Search for the cell housing the specified text and yield its (x, y) center coordinate. 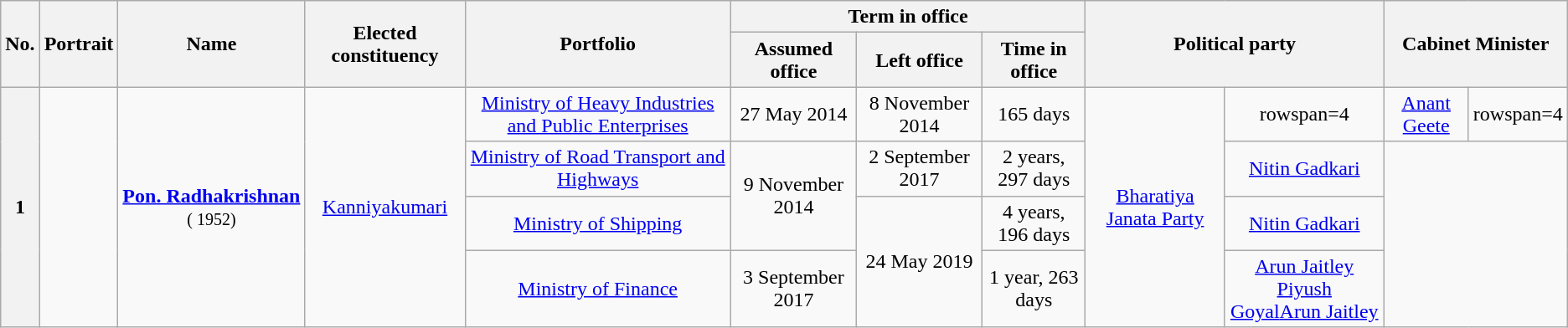
Political party (1235, 44)
No. (20, 44)
Kanniyakumari (385, 208)
Cabinet Minister (1476, 44)
Anant Geete (1426, 114)
1 year, 263 days (1034, 289)
Pon. Radhakrishnan( 1952) (211, 208)
9 November 2014 (793, 196)
Assumed office (793, 60)
Ministry of Heavy Industries and Public Enterprises (598, 114)
165 days (1034, 114)
Left office (919, 60)
2 years, 297 days (1034, 169)
Time in office (1034, 60)
Portrait (79, 44)
24 May 2019 (919, 261)
Elected constituency (385, 44)
Name (211, 44)
Arun JaitleyPiyush GoyalArun Jaitley (1304, 289)
Ministry of Road Transport and Highways (598, 169)
Ministry of Finance (598, 289)
Term in office (908, 17)
8 November 2014 (919, 114)
4 years, 196 days (1034, 223)
2 September 2017 (919, 169)
Portfolio (598, 44)
1 (20, 208)
Ministry of Shipping (598, 223)
3 September 2017 (793, 289)
Bharatiya Janata Party (1155, 208)
27 May 2014 (793, 114)
